Extract the (x, y) coordinate from the center of the cell holding the provided text.  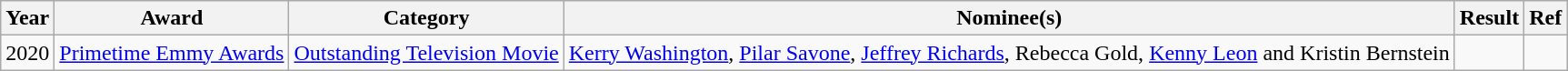
Ref (1545, 18)
Award (172, 18)
Kerry Washington, Pilar Savone, Jeffrey Richards, Rebecca Gold, Kenny Leon and Kristin Bernstein (1009, 53)
2020 (27, 53)
Result (1489, 18)
Category (426, 18)
Outstanding Television Movie (426, 53)
Nominee(s) (1009, 18)
Year (27, 18)
Primetime Emmy Awards (172, 53)
